Provide the (X, Y) coordinate of the cell's center where the given text is located.  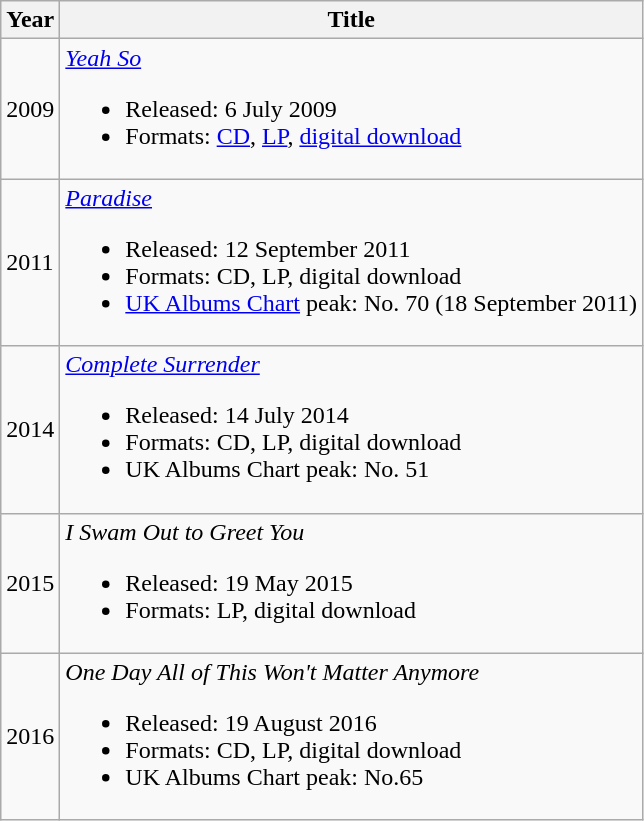
Complete SurrenderReleased: 14 July 2014Formats: CD, LP, digital downloadUK Albums Chart peak: No. 51 (352, 430)
2014 (30, 430)
2016 (30, 736)
Year (30, 20)
Title (352, 20)
I Swam Out to Greet YouReleased: 19 May 2015Formats: LP, digital download (352, 583)
Yeah SoReleased: 6 July 2009Formats: CD, LP, digital download (352, 109)
ParadiseReleased: 12 September 2011Formats: CD, LP, digital downloadUK Albums Chart peak: No. 70 (18 September 2011) (352, 262)
One Day All of This Won't Matter AnymoreReleased: 19 August 2016Formats: CD, LP, digital downloadUK Albums Chart peak: No.65 (352, 736)
2015 (30, 583)
2009 (30, 109)
2011 (30, 262)
